From the cell containing the given text, extract its center point as [X, Y] coordinate. 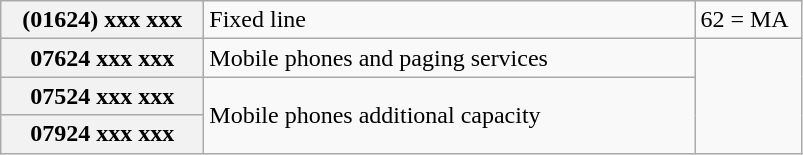
Fixed line [450, 20]
07924 xxx xxx [102, 134]
07524 xxx xxx [102, 96]
62 = MA [748, 20]
Mobile phones and paging services [450, 58]
Mobile phones additional capacity [450, 115]
(01624) xxx xxx [102, 20]
07624 xxx xxx [102, 58]
